Find where the given text appears and provide that cell's center as [X, Y] coordinate. 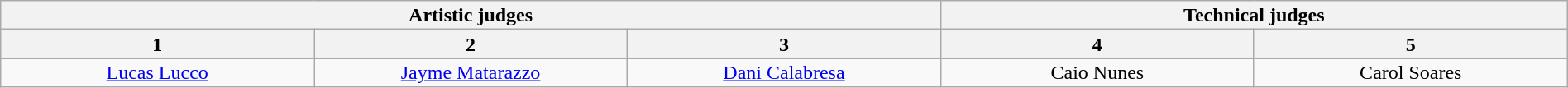
3 [784, 44]
2 [471, 44]
Dani Calabresa [784, 72]
Jayme Matarazzo [471, 72]
Artistic judges [471, 15]
Lucas Lucco [157, 72]
Technical judges [1254, 15]
Carol Soares [1411, 72]
5 [1411, 44]
1 [157, 44]
Caio Nunes [1097, 72]
4 [1097, 44]
